Extract the (X, Y) coordinate from the center of the cell holding the provided text.  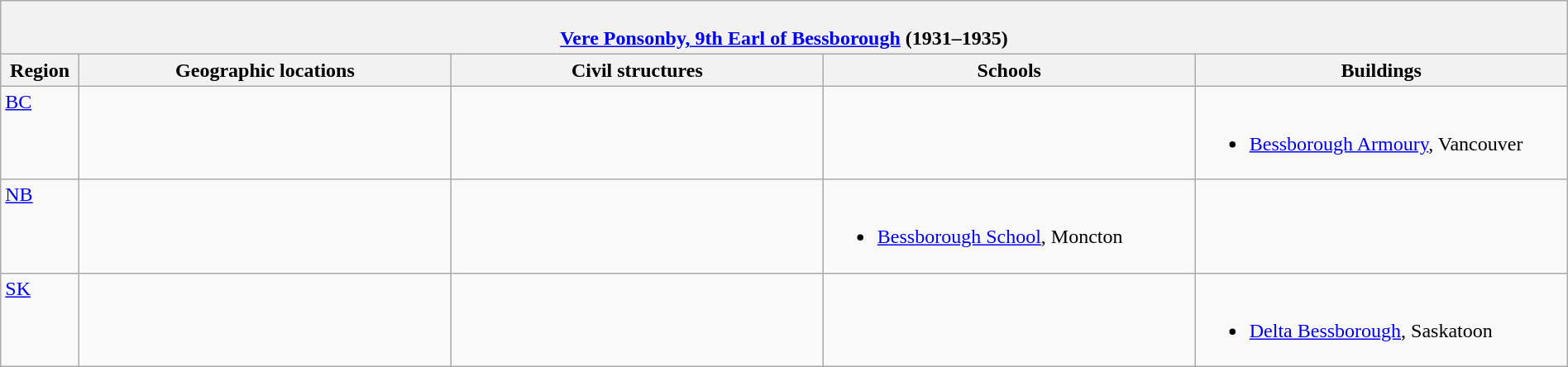
Buildings (1381, 70)
Schools (1009, 70)
Bessborough Armoury, Vancouver (1381, 132)
Vere Ponsonby, 9th Earl of Bessborough (1931–1935) (784, 28)
Delta Bessborough, Saskatoon (1381, 319)
Geographic locations (265, 70)
Region (40, 70)
Civil structures (637, 70)
SK (40, 319)
Bessborough School, Moncton (1009, 226)
BC (40, 132)
NB (40, 226)
